Return the [X, Y] coordinate for the center point of the cell that contains the specified text.  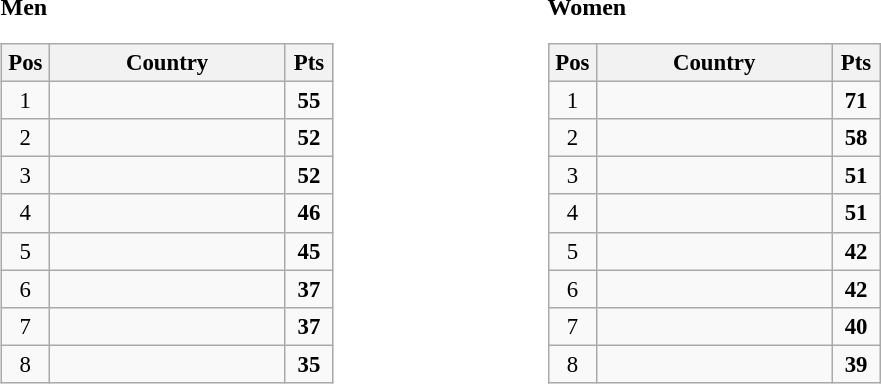
46 [309, 213]
55 [309, 101]
71 [856, 101]
45 [309, 251]
39 [856, 364]
40 [856, 326]
35 [309, 364]
58 [856, 138]
